Determine the [X, Y] coordinate at the center of the cell enclosing the given text.  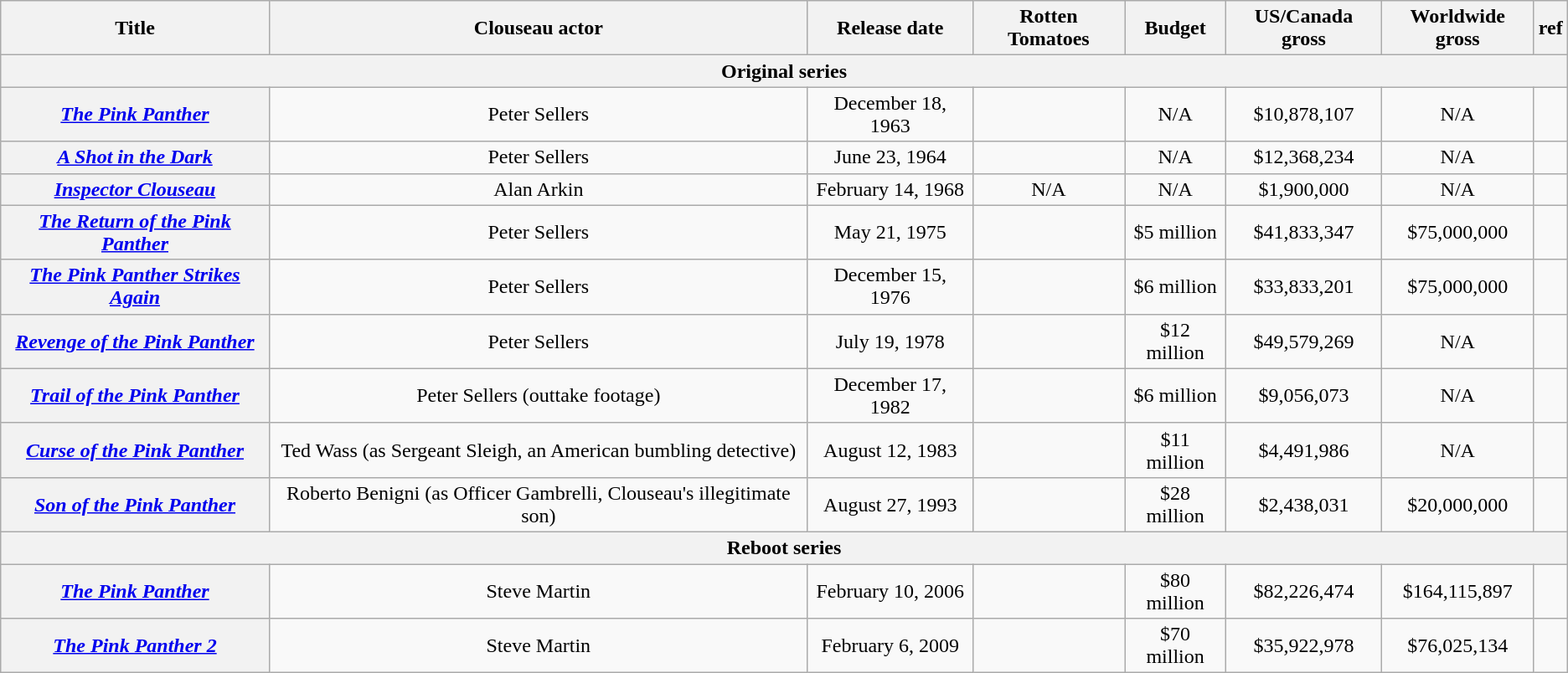
$12,368,234 [1304, 157]
US/Canada gross [1304, 28]
$11 million [1174, 450]
$10,878,107 [1304, 114]
Trail of the Pink Panther [136, 395]
$28 million [1174, 504]
$35,922,978 [1304, 646]
$2,438,031 [1304, 504]
Alan Arkin [538, 189]
December 18, 1963 [890, 114]
ref [1550, 28]
Clouseau actor [538, 28]
Budget [1174, 28]
$12 million [1174, 342]
$76,025,134 [1457, 646]
February 10, 2006 [890, 591]
Release date [890, 28]
The Pink Panther Strikes Again [136, 286]
$70 million [1174, 646]
July 19, 1978 [890, 342]
Ted Wass (as Sergeant Sleigh, an American bumbling detective) [538, 450]
A Shot in the Dark [136, 157]
The Return of the Pink Panther [136, 233]
Title [136, 28]
Worldwide gross [1457, 28]
Roberto Benigni (as Officer Gambrelli, Clouseau's illegitimate son) [538, 504]
August 12, 1983 [890, 450]
Son of the Pink Panther [136, 504]
$41,833,347 [1304, 233]
December 15, 1976 [890, 286]
Reboot series [784, 547]
Rotten Tomatoes [1049, 28]
$80 million [1174, 591]
$49,579,269 [1304, 342]
February 6, 2009 [890, 646]
$5 million [1174, 233]
$1,900,000 [1304, 189]
$164,115,897 [1457, 591]
Original series [784, 71]
Inspector Clouseau [136, 189]
February 14, 1968 [890, 189]
$33,833,201 [1304, 286]
$4,491,986 [1304, 450]
December 17, 1982 [890, 395]
$9,056,073 [1304, 395]
The Pink Panther 2 [136, 646]
Curse of the Pink Panther [136, 450]
Peter Sellers (outtake footage) [538, 395]
May 21, 1975 [890, 233]
June 23, 1964 [890, 157]
Revenge of the Pink Panther [136, 342]
$20,000,000 [1457, 504]
$82,226,474 [1304, 591]
August 27, 1993 [890, 504]
